Provide the [x, y] coordinate of the cell's center where the given text is located.  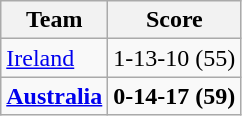
Australia [54, 96]
Score [174, 20]
0-14-17 (59) [174, 96]
Team [54, 20]
1-13-10 (55) [174, 58]
Ireland [54, 58]
